From the cell containing the given text, extract its center point as (X, Y) coordinate. 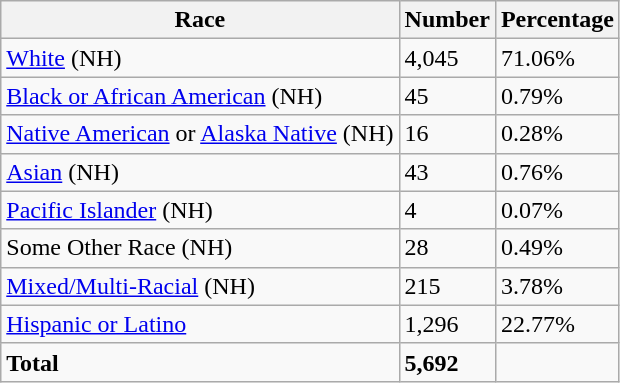
215 (447, 286)
0.79% (557, 96)
16 (447, 134)
Race (200, 20)
22.77% (557, 324)
Hispanic or Latino (200, 324)
43 (447, 172)
71.06% (557, 58)
3.78% (557, 286)
0.76% (557, 172)
4 (447, 210)
Total (200, 362)
0.28% (557, 134)
28 (447, 248)
Some Other Race (NH) (200, 248)
45 (447, 96)
Percentage (557, 20)
0.49% (557, 248)
Number (447, 20)
1,296 (447, 324)
Pacific Islander (NH) (200, 210)
Asian (NH) (200, 172)
4,045 (447, 58)
White (NH) (200, 58)
Mixed/Multi-Racial (NH) (200, 286)
Black or African American (NH) (200, 96)
5,692 (447, 362)
0.07% (557, 210)
Native American or Alaska Native (NH) (200, 134)
